Output the (X, Y) coordinate of the center of the cell containing the given text.  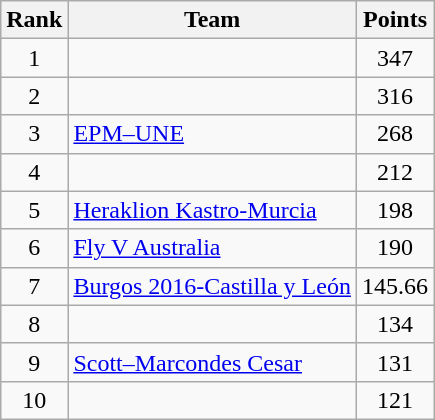
Points (394, 20)
7 (34, 286)
347 (394, 58)
9 (34, 362)
190 (394, 248)
EPM–UNE (212, 134)
3 (34, 134)
Heraklion Kastro-Murcia (212, 210)
134 (394, 324)
145.66 (394, 286)
5 (34, 210)
2 (34, 96)
Team (212, 20)
316 (394, 96)
Rank (34, 20)
6 (34, 248)
198 (394, 210)
1 (34, 58)
Scott–Marcondes Cesar (212, 362)
10 (34, 400)
121 (394, 400)
212 (394, 172)
Fly V Australia (212, 248)
8 (34, 324)
131 (394, 362)
4 (34, 172)
268 (394, 134)
Burgos 2016-Castilla y León (212, 286)
